Pinpoint the cell where the given text exists, returning its (X, Y) midpoint coordinate. 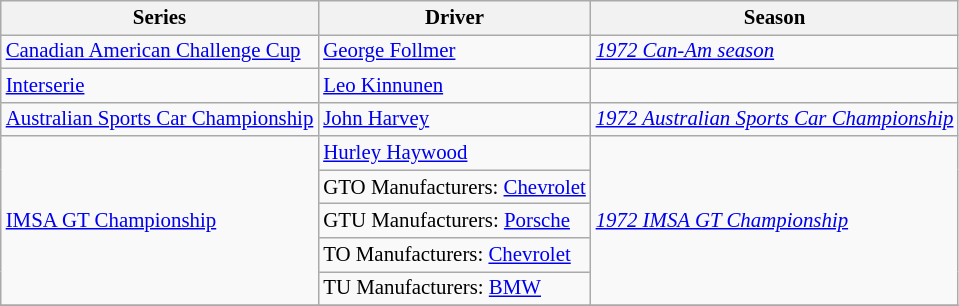
Leo Kinnunen (454, 85)
John Harvey (454, 119)
GTO Manufacturers: Chevrolet (454, 187)
TU Manufacturers: BMW (454, 288)
1972 Australian Sports Car Championship (775, 119)
Series (160, 18)
Hurley Haywood (454, 153)
IMSA GT Championship (160, 220)
1972 Can-Am season (775, 51)
Canadian American Challenge Cup (160, 51)
TO Manufacturers: Chevrolet (454, 255)
Season (775, 18)
1972 IMSA GT Championship (775, 220)
Driver (454, 18)
Australian Sports Car Championship (160, 119)
George Follmer (454, 51)
Interserie (160, 85)
GTU Manufacturers: Porsche (454, 221)
